Locate the cell with the specified text and output its (X, Y) center coordinate. 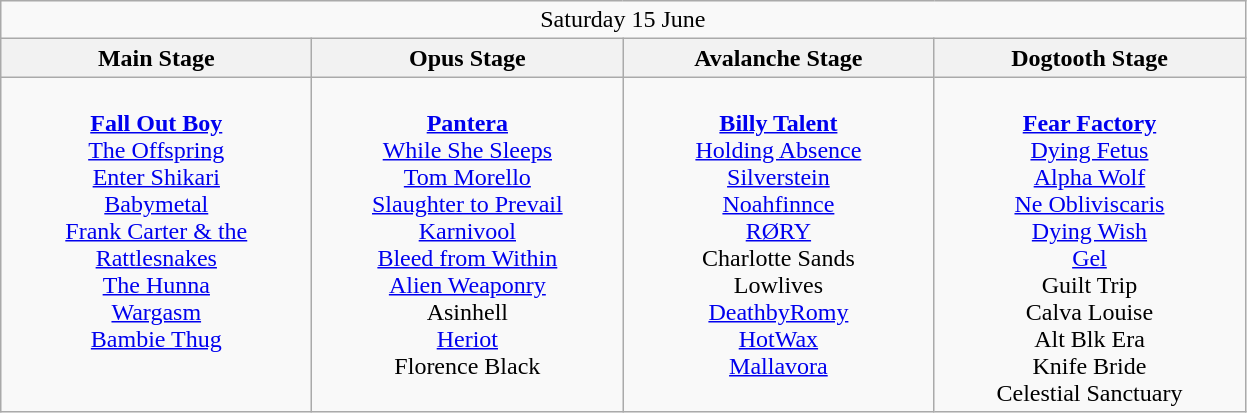
Opus Stage (468, 58)
Saturday 15 June (623, 20)
Dogtooth Stage (1090, 58)
Pantera While She Sleeps Tom Morello Slaughter to Prevail Karnivool Bleed from Within Alien Weaponry Asinhell Heriot Florence Black (468, 244)
Billy Talent Holding Absence Silverstein Noahfinnce RØRY Charlotte Sands Lowlives DeathbyRomy HotWax Mallavora (778, 244)
Main Stage (156, 58)
Fear Factory Dying Fetus Alpha Wolf Ne Obliviscaris Dying Wish Gel Guilt Trip Calva Louise Alt Blk Era Knife Bride Celestial Sanctuary (1090, 244)
Fall Out Boy The Offspring Enter Shikari Babymetal Frank Carter & the Rattlesnakes The Hunna Wargasm Bambie Thug (156, 244)
Avalanche Stage (778, 58)
